Find where the given text appears and provide that cell's center as (X, Y) coordinate. 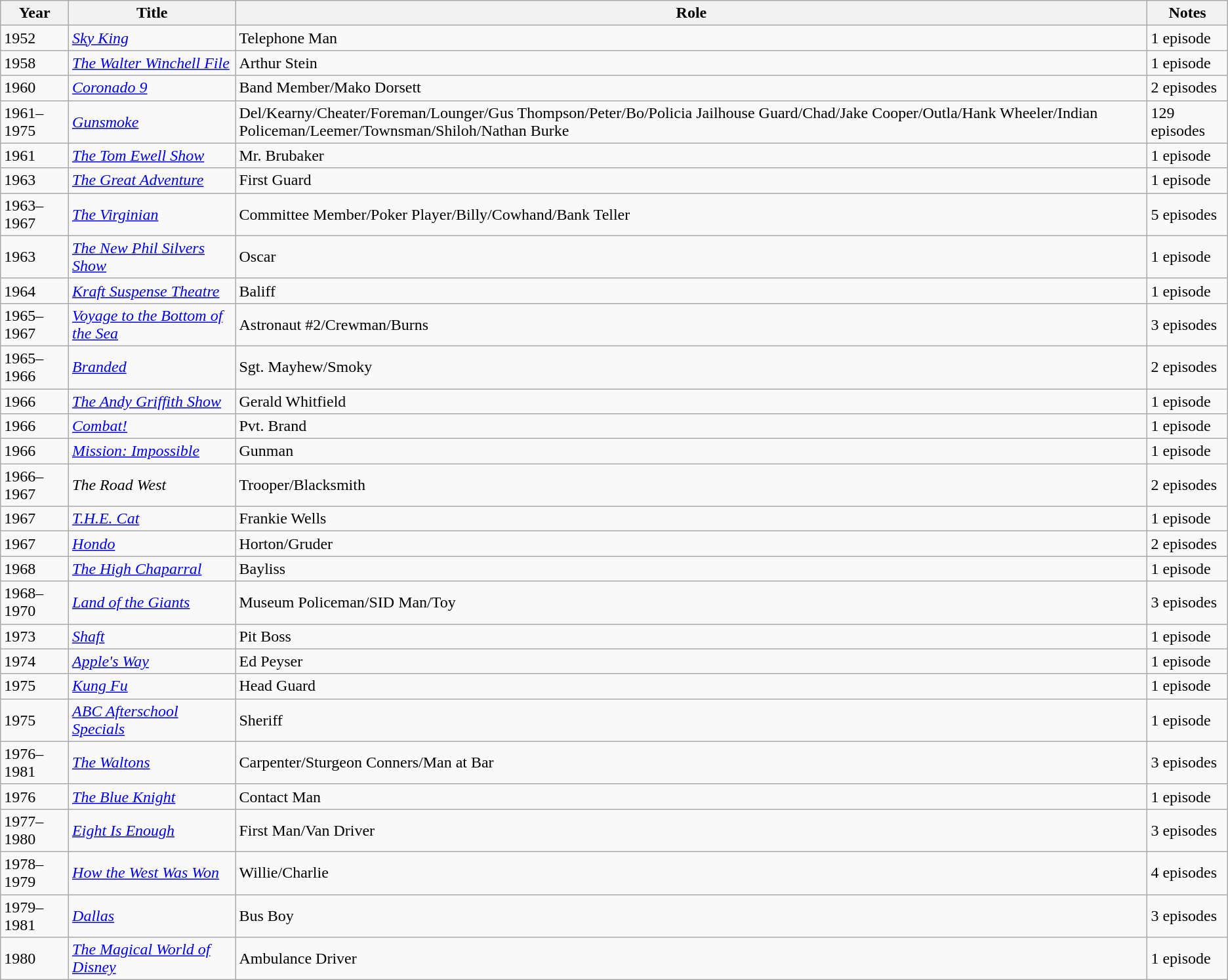
Dallas (152, 916)
Horton/Gruder (691, 544)
The Great Adventure (152, 180)
Shaft (152, 636)
Coronado 9 (152, 88)
1963–1967 (35, 214)
1968–1970 (35, 602)
Oscar (691, 257)
1952 (35, 38)
Role (691, 13)
Eight Is Enough (152, 830)
T.H.E. Cat (152, 519)
1979–1981 (35, 916)
The Tom Ewell Show (152, 155)
Combat! (152, 426)
The Walter Winchell File (152, 63)
129 episodes (1187, 122)
Ambulance Driver (691, 959)
Sky King (152, 38)
5 episodes (1187, 214)
1961–1975 (35, 122)
Gunsmoke (152, 122)
1966–1967 (35, 485)
1980 (35, 959)
4 episodes (1187, 872)
Telephone Man (691, 38)
ABC Afterschool Specials (152, 720)
Committee Member/Poker Player/Billy/Cowhand/Bank Teller (691, 214)
Baliff (691, 291)
The Blue Knight (152, 796)
Land of the Giants (152, 602)
1965–1967 (35, 324)
Contact Man (691, 796)
1968 (35, 569)
First Man/Van Driver (691, 830)
First Guard (691, 180)
Trooper/Blacksmith (691, 485)
Gunman (691, 451)
Kraft Suspense Theatre (152, 291)
Astronaut #2/Crewman/Burns (691, 324)
Notes (1187, 13)
Voyage to the Bottom of the Sea (152, 324)
Gerald Whitfield (691, 401)
The Magical World of Disney (152, 959)
Hondo (152, 544)
1976–1981 (35, 762)
1958 (35, 63)
How the West Was Won (152, 872)
The New Phil Silvers Show (152, 257)
Mr. Brubaker (691, 155)
Museum Policeman/SID Man/Toy (691, 602)
1974 (35, 661)
The Road West (152, 485)
1964 (35, 291)
1977–1980 (35, 830)
The Andy Griffith Show (152, 401)
Frankie Wells (691, 519)
Kung Fu (152, 686)
The Waltons (152, 762)
Sheriff (691, 720)
Ed Peyser (691, 661)
1960 (35, 88)
1965–1966 (35, 367)
The Virginian (152, 214)
Carpenter/Sturgeon Conners/Man at Bar (691, 762)
Bus Boy (691, 916)
1973 (35, 636)
1961 (35, 155)
Apple's Way (152, 661)
Willie/Charlie (691, 872)
Bayliss (691, 569)
Pit Boss (691, 636)
Branded (152, 367)
Mission: Impossible (152, 451)
1976 (35, 796)
Title (152, 13)
The High Chaparral (152, 569)
Year (35, 13)
Sgt. Mayhew/Smoky (691, 367)
Band Member/Mako Dorsett (691, 88)
Arthur Stein (691, 63)
1978–1979 (35, 872)
Pvt. Brand (691, 426)
Head Guard (691, 686)
